Return the (x, y) coordinate for the center point of the cell that contains the specified text.  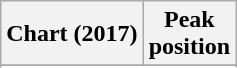
Peakposition (189, 34)
Chart (2017) (72, 34)
